Scan for the cell matching the given text and deliver its [x, y] coordinate at center. 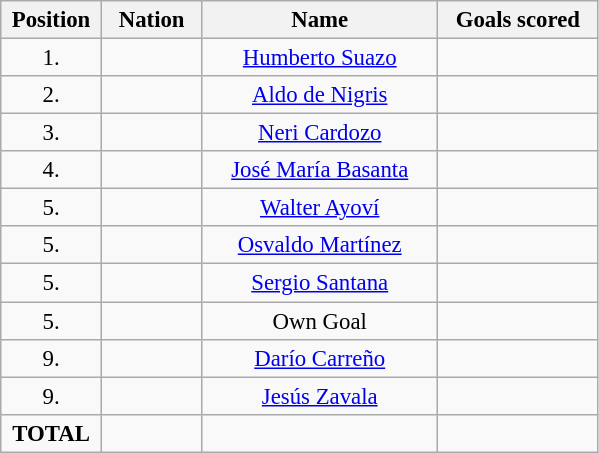
Position [52, 20]
4. [52, 170]
José María Basanta [320, 170]
Jesús Zavala [320, 396]
Neri Cardozo [320, 133]
2. [52, 95]
Sergio Santana [320, 283]
Osvaldo Martínez [320, 245]
Humberto Suazo [320, 58]
Goals scored [518, 20]
Walter Ayoví [320, 208]
Nation [152, 20]
3. [52, 133]
Darío Carreño [320, 358]
Own Goal [320, 321]
Name [320, 20]
TOTAL [52, 433]
Aldo de Nigris [320, 95]
1. [52, 58]
